Find where the given text appears and provide that cell's center as [X, Y] coordinate. 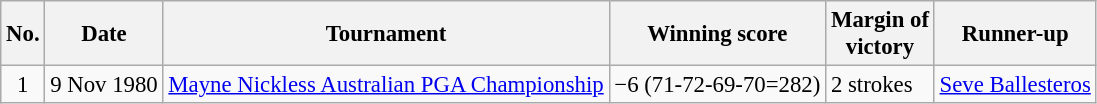
Date [104, 34]
Tournament [386, 34]
Seve Ballesteros [1015, 85]
Margin ofvictory [880, 34]
No. [23, 34]
Runner-up [1015, 34]
Winning score [718, 34]
Mayne Nickless Australian PGA Championship [386, 85]
9 Nov 1980 [104, 85]
2 strokes [880, 85]
−6 (71-72-69-70=282) [718, 85]
1 [23, 85]
